Identify which cell holds the provided text, then report its (x, y) central coordinate. 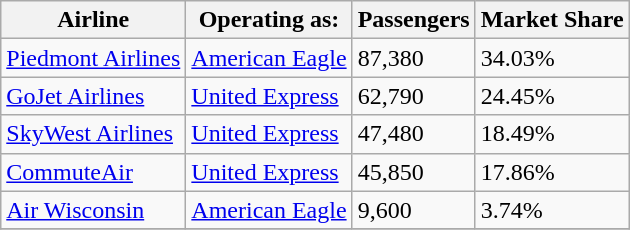
Market Share (552, 20)
34.03% (552, 58)
Air Wisconsin (94, 210)
Passengers (414, 20)
47,480 (414, 134)
Operating as: (269, 20)
45,850 (414, 172)
GoJet Airlines (94, 96)
24.45% (552, 96)
Piedmont Airlines (94, 58)
62,790 (414, 96)
18.49% (552, 134)
SkyWest Airlines (94, 134)
CommuteAir (94, 172)
9,600 (414, 210)
3.74% (552, 210)
Airline (94, 20)
17.86% (552, 172)
87,380 (414, 58)
